Provide the (X, Y) coordinate of the cell's center where the given text is located.  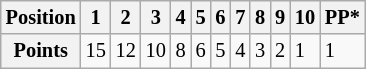
Points (41, 51)
Position (41, 17)
15 (96, 51)
9 (280, 17)
7 (240, 17)
12 (126, 51)
PP* (342, 17)
